Provide the (X, Y) coordinate of the cell's center where the given text is located.  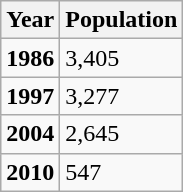
Population (122, 20)
2,645 (122, 134)
1986 (30, 58)
3,405 (122, 58)
3,277 (122, 96)
2010 (30, 172)
547 (122, 172)
1997 (30, 96)
2004 (30, 134)
Year (30, 20)
